Locate the cell with the specified text and output its (x, y) center coordinate. 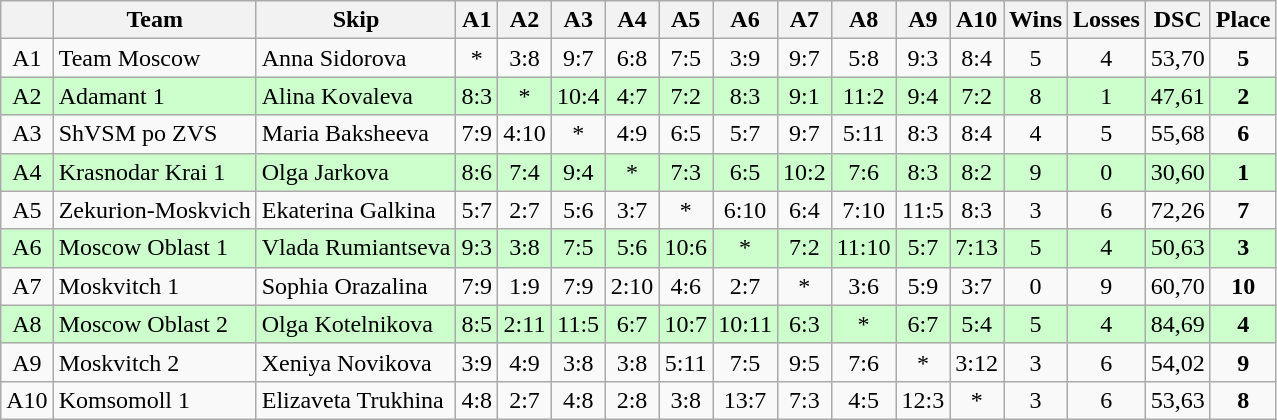
7 (1243, 210)
60,70 (1178, 286)
8:2 (977, 172)
Losses (1107, 20)
5:4 (977, 324)
53,63 (1178, 400)
Moscow Oblast 1 (154, 248)
10:2 (804, 172)
6:8 (632, 58)
1:9 (525, 286)
4:6 (686, 286)
Wins (1036, 20)
5:9 (923, 286)
10:4 (578, 96)
Xeniya Novikova (356, 362)
6:4 (804, 210)
13:7 (746, 400)
10:6 (686, 248)
2:11 (525, 324)
6:3 (804, 324)
Moskvitch 1 (154, 286)
DSC (1178, 20)
54,02 (1178, 362)
Ekaterina Galkina (356, 210)
3:12 (977, 362)
3:6 (864, 286)
9:1 (804, 96)
4:10 (525, 134)
5:8 (864, 58)
Moscow Oblast 2 (154, 324)
50,63 (1178, 248)
8:6 (477, 172)
ShVSM po ZVS (154, 134)
4:7 (632, 96)
2:8 (632, 400)
53,70 (1178, 58)
Vlada Rumiantseva (356, 248)
6:10 (746, 210)
10:7 (686, 324)
Komsomoll 1 (154, 400)
7:4 (525, 172)
47,61 (1178, 96)
12:3 (923, 400)
2 (1243, 96)
7:13 (977, 248)
Team Moscow (154, 58)
11:10 (864, 248)
10 (1243, 286)
Moskvitch 2 (154, 362)
Team (154, 20)
Alina Kovaleva (356, 96)
9:5 (804, 362)
11:2 (864, 96)
Skip (356, 20)
Olga Kotelnikova (356, 324)
30,60 (1178, 172)
Anna Sidorova (356, 58)
Maria Baksheeva (356, 134)
7:10 (864, 210)
10:11 (746, 324)
Olga Jarkova (356, 172)
8:5 (477, 324)
Place (1243, 20)
Elizaveta Trukhina (356, 400)
55,68 (1178, 134)
Sophia Orazalina (356, 286)
4:5 (864, 400)
72,26 (1178, 210)
Krasnodar Krai 1 (154, 172)
2:10 (632, 286)
Zekurion-Moskvich (154, 210)
84,69 (1178, 324)
Adamant 1 (154, 96)
